Find where the given text appears and provide that cell's center as (X, Y) coordinate. 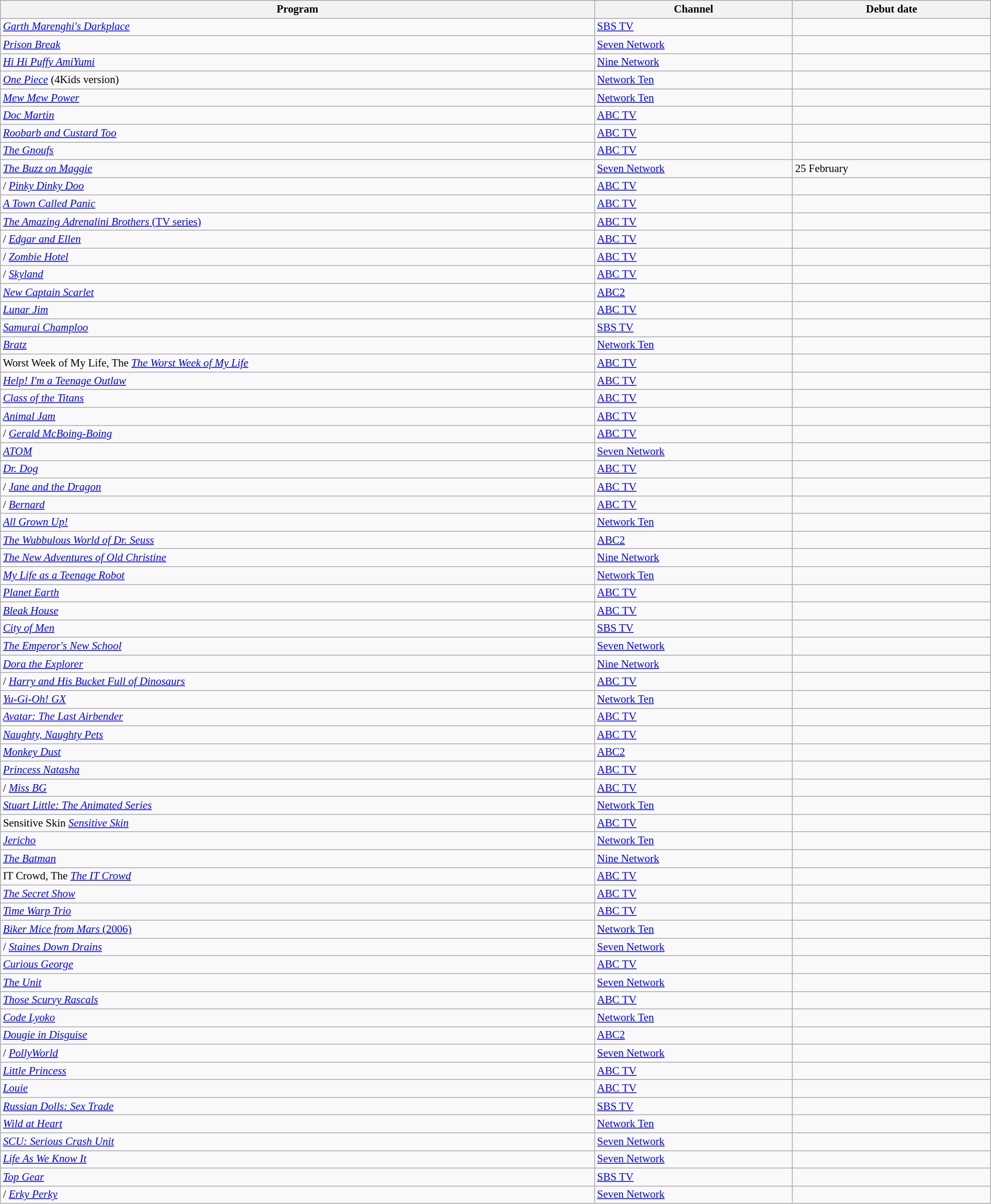
Code Lyoko (298, 1018)
The Unit (298, 982)
Program (298, 9)
The Wubbulous World of Dr. Seuss (298, 540)
City of Men (298, 628)
Monkey Dust (298, 752)
/ Pinky Dinky Doo (298, 186)
Planet Earth (298, 593)
The Gnoufs (298, 151)
IT Crowd, The The IT Crowd (298, 876)
Wild at Heart (298, 1124)
ATOM (298, 452)
/ Skyland (298, 274)
/ Harry and His Bucket Full of Dinosaurs (298, 682)
Life As We Know It (298, 1159)
Lunar Jim (298, 310)
My Life as a Teenage Robot (298, 576)
Sensitive Skin Sensitive Skin (298, 823)
Biker Mice from Mars (2006) (298, 930)
Roobarb and Custard Too (298, 133)
25 February (892, 168)
Jericho (298, 841)
All Grown Up! (298, 522)
Help! I'm a Teenage Outlaw (298, 381)
Doc Martin (298, 116)
Princess Natasha (298, 770)
Worst Week of My Life, The The Worst Week of My Life (298, 363)
Russian Dolls: Sex Trade (298, 1106)
Dora the Explorer (298, 664)
/ Miss BG (298, 788)
Yu-Gi-Oh! GX (298, 700)
The Emperor's New School (298, 646)
Channel (693, 9)
/ Staines Down Drains (298, 947)
/ Erky Perky (298, 1195)
/ Zombie Hotel (298, 257)
The Secret Show (298, 894)
Louie (298, 1088)
Dougie in Disguise (298, 1036)
Naughty, Naughty Pets (298, 735)
Time Warp Trio (298, 912)
Animal Jam (298, 416)
The Buzz on Maggie (298, 168)
The Batman (298, 858)
/ Edgar and Ellen (298, 239)
A Town Called Panic (298, 204)
/ PollyWorld (298, 1053)
Hi Hi Puffy AmiYumi (298, 62)
Mew Mew Power (298, 98)
/ Gerald McBoing-Boing (298, 434)
Dr. Dog (298, 469)
Little Princess (298, 1071)
One Piece (4Kids version) (298, 80)
Garth Marenghi's Darkplace (298, 27)
Prison Break (298, 44)
/ Jane and the Dragon (298, 487)
/ Bernard (298, 504)
New Captain Scarlet (298, 292)
Bratz (298, 346)
Class of the Titans (298, 398)
The Amazing Adrenalini Brothers (TV series) (298, 222)
Debut date (892, 9)
Top Gear (298, 1177)
Those Scurvy Rascals (298, 1000)
Bleak House (298, 611)
SCU: Serious Crash Unit (298, 1142)
Stuart Little: The Animated Series (298, 806)
The New Adventures of Old Christine (298, 558)
Avatar: The Last Airbender (298, 717)
Curious George (298, 965)
Samurai Champloo (298, 328)
